Detect which cell encompasses the target text, then output its (X, Y) center coordinate. 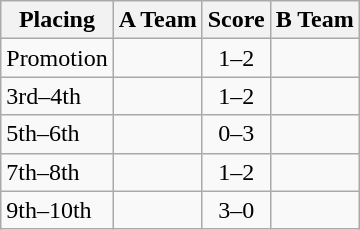
3–0 (236, 210)
Score (236, 20)
9th–10th (57, 210)
7th–8th (57, 172)
A Team (158, 20)
5th–6th (57, 134)
Promotion (57, 58)
3rd–4th (57, 96)
B Team (314, 20)
0–3 (236, 134)
Placing (57, 20)
